Return [x, y] of the center of cell containing provided text 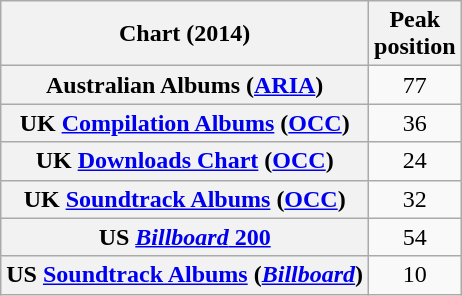
24 [415, 161]
77 [415, 85]
Peakposition [415, 34]
UK Soundtrack Albums (OCC) [185, 199]
10 [415, 275]
US Billboard 200 [185, 237]
32 [415, 199]
UK Downloads Chart (OCC) [185, 161]
Chart (2014) [185, 34]
Australian Albums (ARIA) [185, 85]
36 [415, 123]
US Soundtrack Albums (Billboard) [185, 275]
UK Compilation Albums (OCC) [185, 123]
54 [415, 237]
